Locate the cell with the specified text and output its (X, Y) center coordinate. 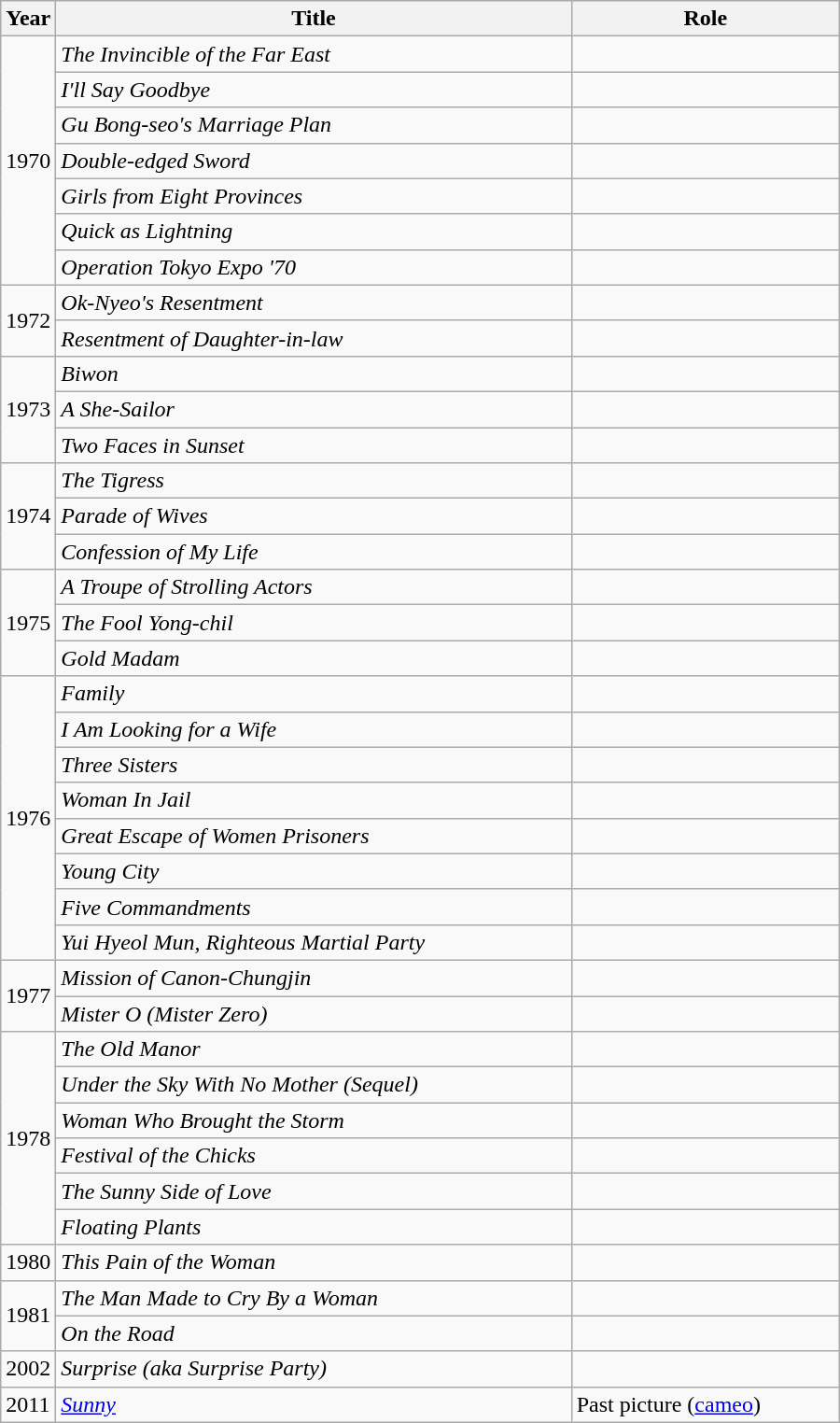
2011 (28, 1404)
Gold Madam (314, 658)
I'll Say Goodbye (314, 90)
Gu Bong-seo's Marriage Plan (314, 125)
The Man Made to Cry By a Woman (314, 1298)
Parade of Wives (314, 516)
This Pain of the Woman (314, 1262)
Five Commandments (314, 907)
Great Escape of Women Prisoners (314, 836)
1973 (28, 409)
The Fool Yong-chil (314, 623)
Past picture (cameo) (706, 1404)
Role (706, 19)
Double-edged Sword (314, 161)
2002 (28, 1369)
1981 (28, 1316)
Woman Who Brought the Storm (314, 1120)
A She-Sailor (314, 409)
Two Faces in Sunset (314, 445)
Year (28, 19)
1974 (28, 516)
Mission of Canon-Chungjin (314, 978)
Under the Sky With No Mother (Sequel) (314, 1085)
Operation Tokyo Expo '70 (314, 267)
1980 (28, 1262)
1976 (28, 818)
Woman In Jail (314, 800)
1977 (28, 995)
Three Sisters (314, 765)
Ok-Nyeo's Resentment (314, 303)
A Troupe of Strolling Actors (314, 587)
Floating Plants (314, 1227)
Quick as Lightning (314, 232)
The Invincible of the Far East (314, 54)
1978 (28, 1138)
On the Road (314, 1333)
Girls from Eight Provinces (314, 196)
Mister O (Mister Zero) (314, 1013)
The Old Manor (314, 1050)
1972 (28, 320)
Sunny (314, 1404)
1970 (28, 161)
Resentment of Daughter-in-law (314, 338)
1975 (28, 623)
Young City (314, 871)
Festival of the Chicks (314, 1156)
Confession of My Life (314, 552)
Title (314, 19)
Biwon (314, 373)
Surprise (aka Surprise Party) (314, 1369)
Family (314, 694)
I Am Looking for a Wife (314, 729)
Yui Hyeol Mun, Righteous Martial Party (314, 942)
The Sunny Side of Love (314, 1191)
The Tigress (314, 481)
